Provide the (x, y) coordinate of the cell's center where the given text is located.  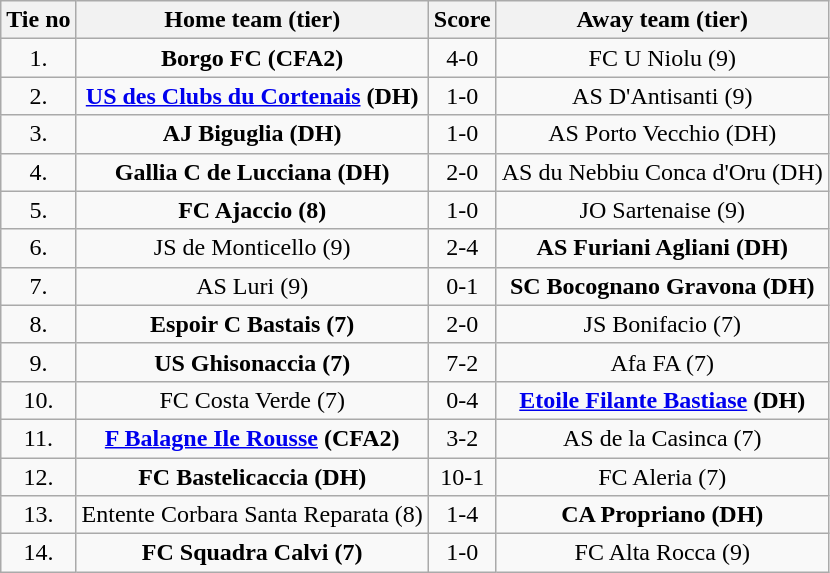
Etoile Filante Bastiase (DH) (662, 400)
FC Aleria (7) (662, 477)
FC Ajaccio (8) (252, 210)
1-4 (462, 515)
Home team (tier) (252, 20)
7-2 (462, 362)
7. (38, 286)
Espoir C Bastais (7) (252, 324)
9. (38, 362)
1. (38, 58)
10. (38, 400)
US Ghisonaccia (7) (252, 362)
AS du Nebbiu Conca d'Oru (DH) (662, 172)
Away team (tier) (662, 20)
FC Bastelicaccia (DH) (252, 477)
0-4 (462, 400)
JS Bonifacio (7) (662, 324)
US des Clubs du Cortenais (DH) (252, 96)
FC Alta Rocca (9) (662, 553)
Gallia C de Lucciana (DH) (252, 172)
Score (462, 20)
AS Porto Vecchio (DH) (662, 134)
4. (38, 172)
8. (38, 324)
4-0 (462, 58)
CA Propriano (DH) (662, 515)
SC Bocognano Gravona (DH) (662, 286)
13. (38, 515)
5. (38, 210)
Entente Corbara Santa Reparata (8) (252, 515)
F Balagne Ile Rousse (CFA2) (252, 438)
AS Furiani Agliani (DH) (662, 248)
2. (38, 96)
AS D'Antisanti (9) (662, 96)
AS de la Casinca (7) (662, 438)
FC Costa Verde (7) (252, 400)
Tie no (38, 20)
Borgo FC (CFA2) (252, 58)
10-1 (462, 477)
JO Sartenaise (9) (662, 210)
AJ Biguglia (DH) (252, 134)
14. (38, 553)
12. (38, 477)
3. (38, 134)
11. (38, 438)
0-1 (462, 286)
3-2 (462, 438)
6. (38, 248)
FC U Niolu (9) (662, 58)
Afa FA (7) (662, 362)
AS Luri (9) (252, 286)
FC Squadra Calvi (7) (252, 553)
JS de Monticello (9) (252, 248)
2-4 (462, 248)
